From the cell containing the given text, extract its center point as (x, y) coordinate. 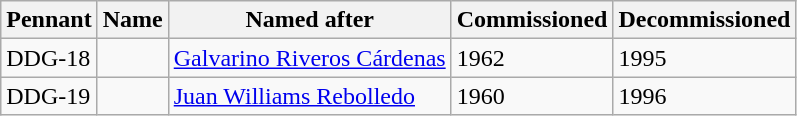
1995 (704, 58)
1962 (532, 58)
DDG-18 (49, 58)
Decommissioned (704, 20)
Pennant (49, 20)
1960 (532, 96)
Name (132, 20)
Juan Williams Rebolledo (310, 96)
Named after (310, 20)
1996 (704, 96)
Galvarino Riveros Cárdenas (310, 58)
DDG-19 (49, 96)
Commissioned (532, 20)
